Output the (X, Y) coordinate of the center of the cell containing the given text.  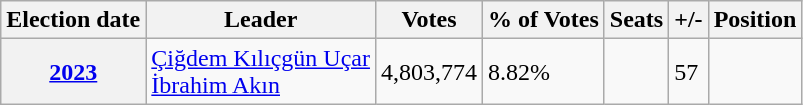
Seats (636, 20)
2023 (74, 72)
Çiğdem Kılıçgün Uçarİbrahim Akın (261, 72)
+/- (688, 20)
% of Votes (544, 20)
8.82% (544, 72)
Election date (74, 20)
Position (755, 20)
57 (688, 72)
Leader (261, 20)
4,803,774 (428, 72)
Votes (428, 20)
